Detect which cell encompasses the target text, then output its (X, Y) center coordinate. 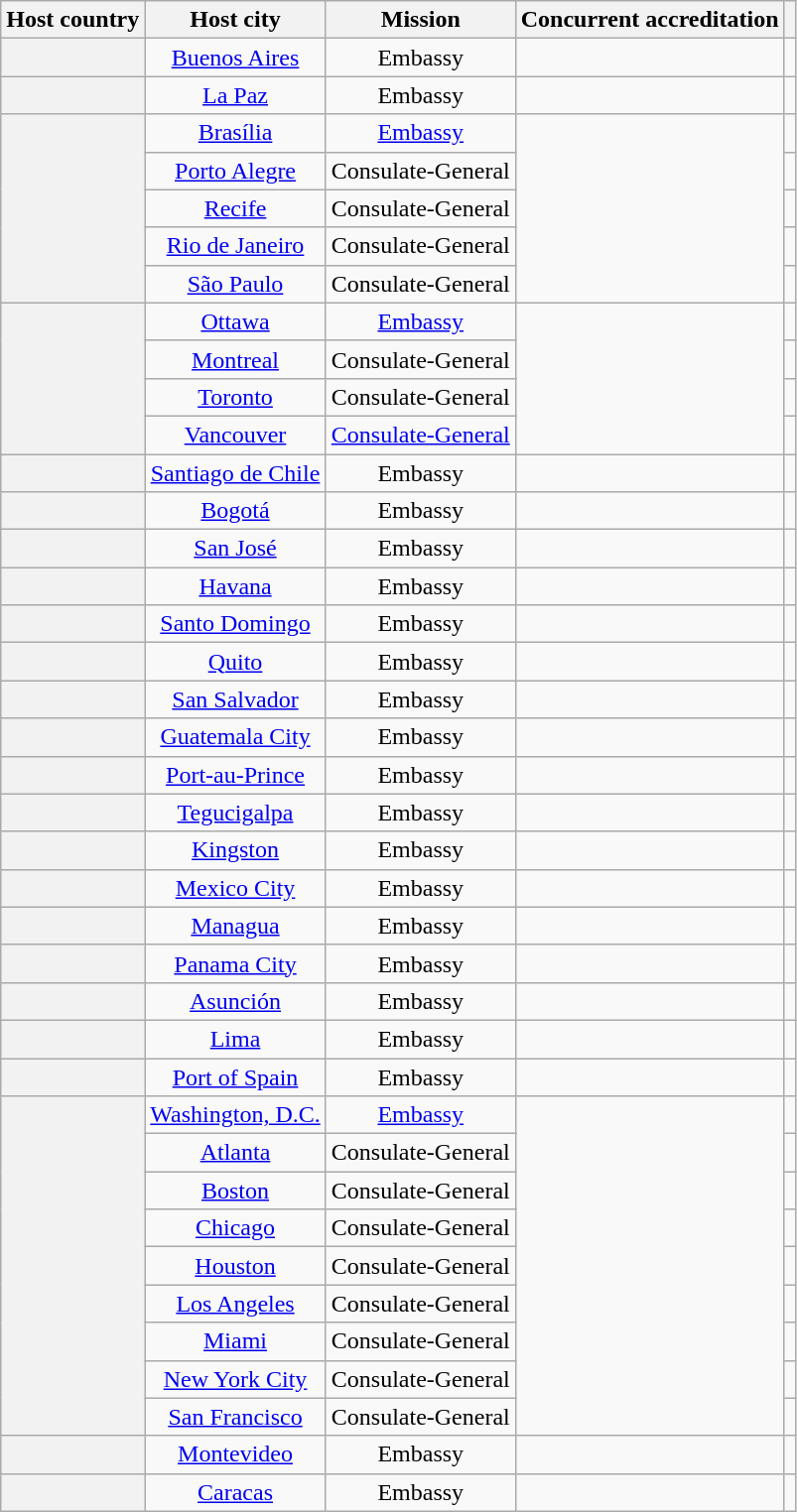
Havana (235, 586)
Santiago de Chile (235, 473)
San José (235, 549)
Toronto (235, 397)
Porto Alegre (235, 171)
Boston (235, 1191)
Los Angeles (235, 1304)
Montreal (235, 359)
Managua (235, 926)
La Paz (235, 95)
Recife (235, 208)
Vancouver (235, 435)
Montevideo (235, 1454)
Asunción (235, 1001)
San Francisco (235, 1417)
Mission (421, 20)
Brasília (235, 133)
Caracas (235, 1492)
Santo Domingo (235, 624)
Rio de Janeiro (235, 246)
Port of Spain (235, 1076)
Quito (235, 662)
Mexico City (235, 888)
Chicago (235, 1228)
Washington, D.C. (235, 1115)
Houston (235, 1266)
Host city (235, 20)
Lima (235, 1039)
Port-au-Prince (235, 775)
Bogotá (235, 511)
Guatemala City (235, 737)
Tegucigalpa (235, 813)
Miami (235, 1341)
New York City (235, 1379)
San Salvador (235, 699)
São Paulo (235, 284)
Panama City (235, 963)
Ottawa (235, 321)
Host country (73, 20)
Concurrent accreditation (649, 20)
Atlanta (235, 1153)
Buenos Aires (235, 58)
Kingston (235, 850)
